Capture the cell that displays the provided text and extract its (X, Y) central coordinate. 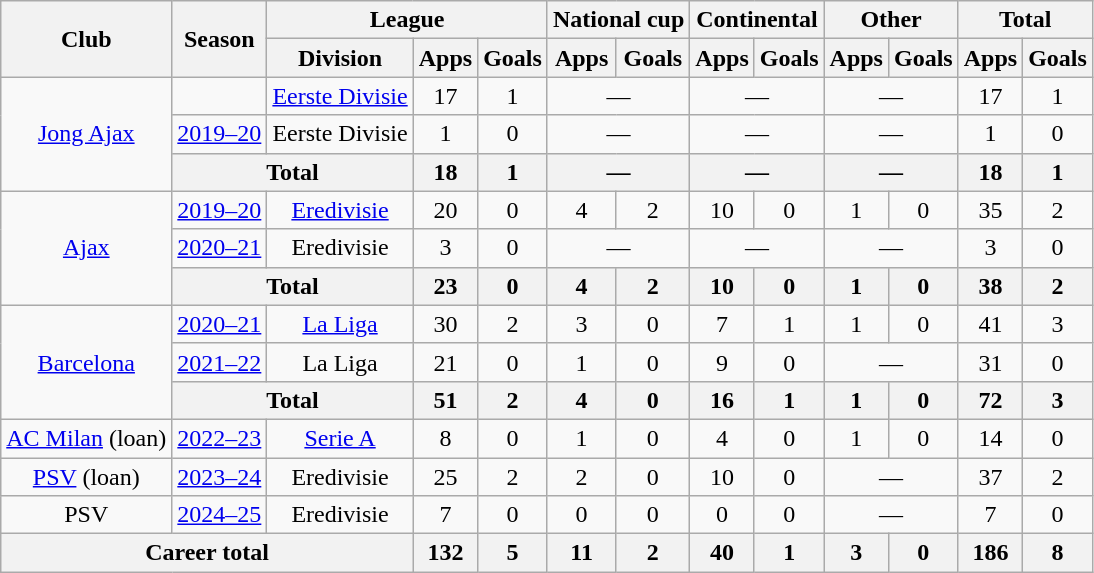
31 (990, 362)
23 (445, 286)
51 (445, 400)
38 (990, 286)
30 (445, 324)
AC Milan (loan) (86, 438)
20 (445, 210)
2022–23 (220, 438)
2023–24 (220, 477)
132 (445, 553)
Jong Ajax (86, 134)
National cup (618, 20)
PSV (86, 515)
37 (990, 477)
21 (445, 362)
Continental (757, 20)
Serie A (340, 438)
Season (220, 39)
11 (581, 553)
5 (513, 553)
9 (722, 362)
186 (990, 553)
Other (891, 20)
Division (340, 58)
Career total (207, 553)
PSV (loan) (86, 477)
41 (990, 324)
16 (722, 400)
Barcelona (86, 362)
14 (990, 438)
Ajax (86, 248)
40 (722, 553)
2024–25 (220, 515)
Club (86, 39)
35 (990, 210)
League (408, 20)
25 (445, 477)
2021–22 (220, 362)
72 (990, 400)
